Scan for the cell matching the given text and deliver its (X, Y) coordinate at center. 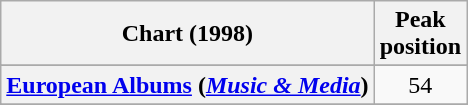
54 (420, 85)
Peakposition (420, 34)
Chart (1998) (188, 34)
European Albums (Music & Media) (188, 85)
